Scan for the cell matching the given text and deliver its [X, Y] coordinate at center. 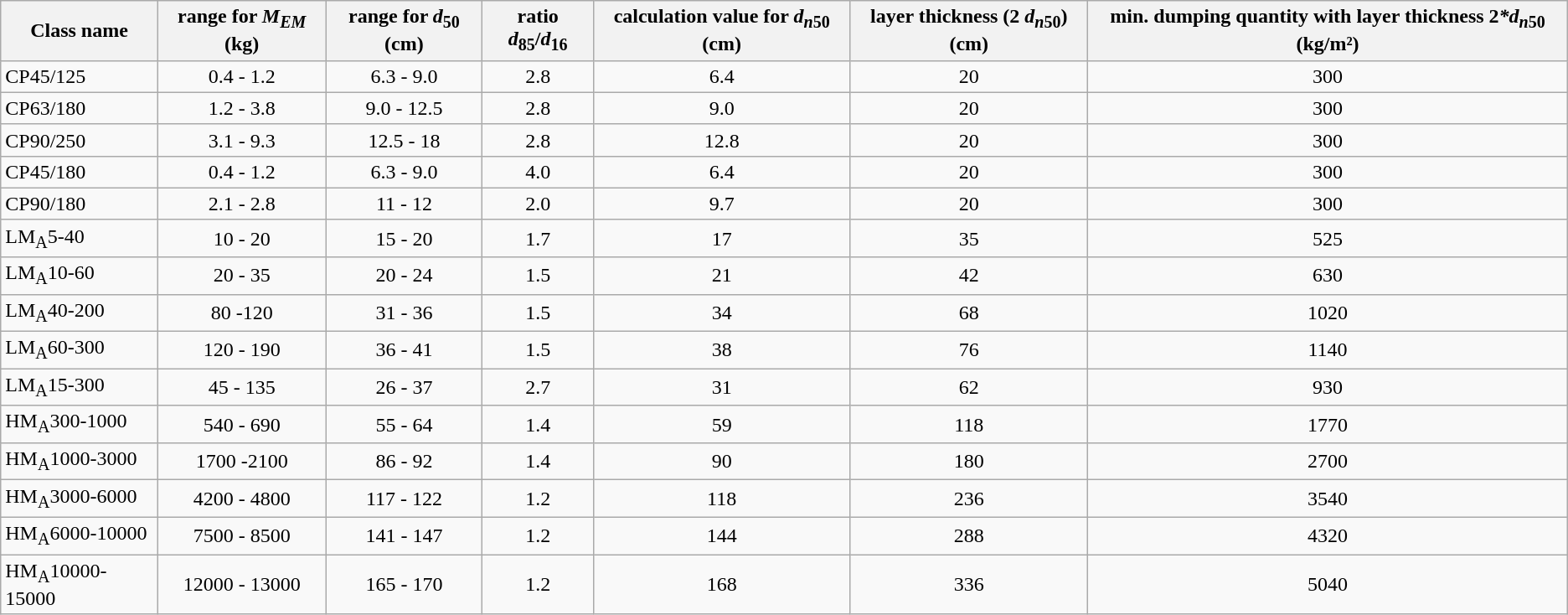
2.7 [538, 387]
5040 [1328, 585]
CP45/125 [80, 76]
12.8 [722, 140]
layer thickness (2 dn50) (cm) [969, 30]
117 - 122 [404, 499]
CP63/180 [80, 108]
168 [722, 585]
1.2 - 3.8 [241, 108]
38 [722, 349]
45 - 135 [241, 387]
HMA6000-10000 [80, 535]
1140 [1328, 349]
4200 - 4800 [241, 499]
86 - 92 [404, 461]
2.1 - 2.8 [241, 204]
141 - 147 [404, 535]
range for MEM (kg) [241, 30]
12.5 - 18 [404, 140]
ratio d85/d16 [538, 30]
2.0 [538, 204]
min. dumping quantity with layer thickness 2*dn50 (kg/m²) [1328, 30]
144 [722, 535]
3540 [1328, 499]
36 - 41 [404, 349]
180 [969, 461]
336 [969, 585]
15 - 20 [404, 238]
9.0 - 12.5 [404, 108]
11 - 12 [404, 204]
HMA3000-6000 [80, 499]
2700 [1328, 461]
120 - 190 [241, 349]
3.1 - 9.3 [241, 140]
236 [969, 499]
20 - 35 [241, 276]
CP90/180 [80, 204]
LMA15-300 [80, 387]
CP90/250 [80, 140]
1700 -2100 [241, 461]
1020 [1328, 313]
26 - 37 [404, 387]
LMA60-300 [80, 349]
288 [969, 535]
90 [722, 461]
34 [722, 313]
62 [969, 387]
540 - 690 [241, 424]
59 [722, 424]
1770 [1328, 424]
630 [1328, 276]
4.0 [538, 172]
42 [969, 276]
17 [722, 238]
HMA10000-15000 [80, 585]
76 [969, 349]
35 [969, 238]
525 [1328, 238]
930 [1328, 387]
12000 - 13000 [241, 585]
LMA10-60 [80, 276]
165 - 170 [404, 585]
CP45/180 [80, 172]
HMA1000-3000 [80, 461]
55 - 64 [404, 424]
1.7 [538, 238]
7500 - 8500 [241, 535]
21 [722, 276]
68 [969, 313]
9.0 [722, 108]
4320 [1328, 535]
80 -120 [241, 313]
9.7 [722, 204]
calculation value for dn50 (cm) [722, 30]
LMA40-200 [80, 313]
20 - 24 [404, 276]
HMA300-1000 [80, 424]
31 - 36 [404, 313]
LMA5-40 [80, 238]
Class name [80, 30]
range for d50 (cm) [404, 30]
31 [722, 387]
10 - 20 [241, 238]
